Return the (X, Y) coordinate for the center point of the cell that contains the specified text.  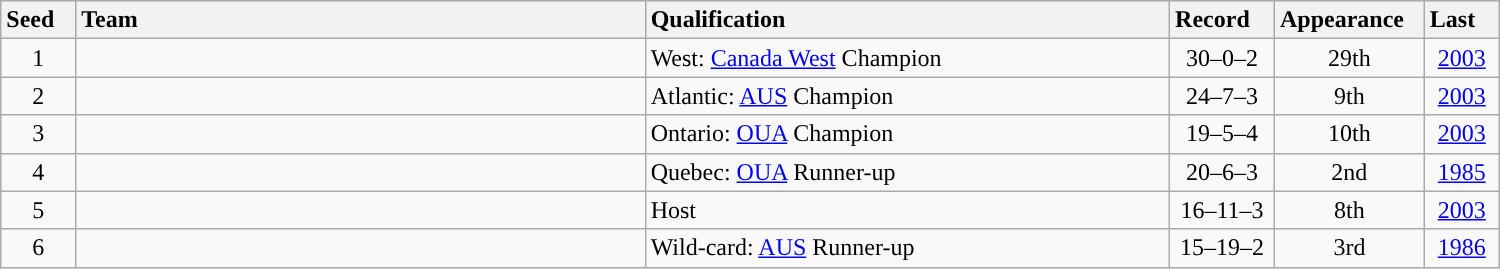
24–7–3 (1222, 96)
19–5–4 (1222, 134)
Qualification (907, 20)
Atlantic: AUS Champion (907, 96)
West: Canada West Champion (907, 58)
Last (1462, 20)
2 (38, 96)
Ontario: OUA Champion (907, 134)
5 (38, 210)
2nd (1349, 172)
1986 (1462, 248)
8th (1349, 210)
Seed (38, 20)
Record (1222, 20)
9th (1349, 96)
16–11–3 (1222, 210)
Quebec: OUA Runner-up (907, 172)
1 (38, 58)
1985 (1462, 172)
Host (907, 210)
29th (1349, 58)
15–19–2 (1222, 248)
Team (360, 20)
6 (38, 248)
4 (38, 172)
Appearance (1349, 20)
30–0–2 (1222, 58)
20–6–3 (1222, 172)
10th (1349, 134)
3 (38, 134)
Wild-card: AUS Runner-up (907, 248)
3rd (1349, 248)
